Capture the cell that displays the provided text and extract its (X, Y) central coordinate. 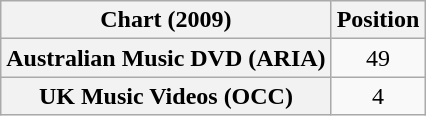
4 (378, 96)
Position (378, 20)
UK Music Videos (OCC) (166, 96)
49 (378, 58)
Australian Music DVD (ARIA) (166, 58)
Chart (2009) (166, 20)
